Return the (x, y) coordinate for the center point of the cell that contains the specified text.  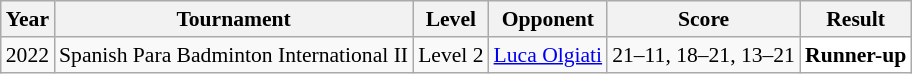
2022 (28, 55)
Spanish Para Badminton International II (234, 55)
Level (450, 19)
Runner-up (856, 55)
Score (704, 19)
Result (856, 19)
Luca Olgiati (548, 55)
21–11, 18–21, 13–21 (704, 55)
Year (28, 19)
Tournament (234, 19)
Opponent (548, 19)
Level 2 (450, 55)
